Scan for the cell matching the given text and deliver its (X, Y) coordinate at center. 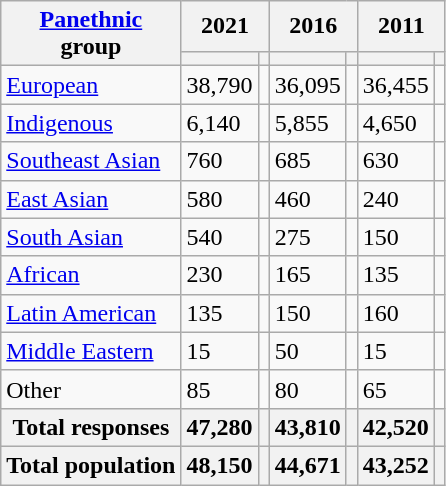
4,650 (396, 123)
Total population (91, 465)
Total responses (91, 427)
230 (220, 275)
275 (308, 237)
80 (308, 389)
47,280 (220, 427)
50 (308, 351)
38,790 (220, 85)
Panethnicgroup (91, 34)
36,455 (396, 85)
European (91, 85)
42,520 (396, 427)
Southeast Asian (91, 161)
South Asian (91, 237)
6,140 (220, 123)
2011 (401, 26)
685 (308, 161)
460 (308, 199)
Latin American (91, 313)
2016 (313, 26)
Middle Eastern (91, 351)
165 (308, 275)
160 (396, 313)
East Asian (91, 199)
5,855 (308, 123)
630 (396, 161)
Other (91, 389)
65 (396, 389)
43,252 (396, 465)
48,150 (220, 465)
African (91, 275)
580 (220, 199)
85 (220, 389)
36,095 (308, 85)
240 (396, 199)
44,671 (308, 465)
2021 (225, 26)
760 (220, 161)
540 (220, 237)
43,810 (308, 427)
Indigenous (91, 123)
